Return the (X, Y) coordinate for the center point of the cell that contains the specified text.  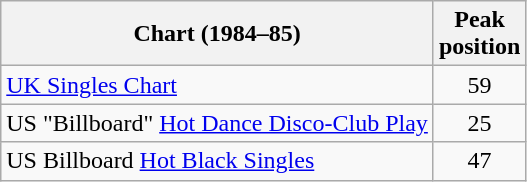
Peakposition (479, 34)
25 (479, 123)
Chart (1984–85) (218, 34)
47 (479, 161)
US "Billboard" Hot Dance Disco-Club Play (218, 123)
59 (479, 85)
UK Singles Chart (218, 85)
US Billboard Hot Black Singles (218, 161)
